Search for the cell housing the specified text and yield its (x, y) center coordinate. 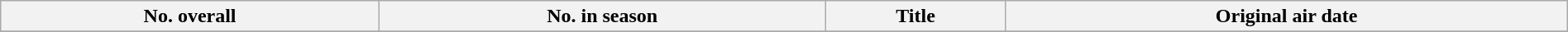
Title (915, 16)
Original air date (1287, 16)
No. in season (602, 16)
No. overall (190, 16)
